Find where the given text appears and provide that cell's center as [x, y] coordinate. 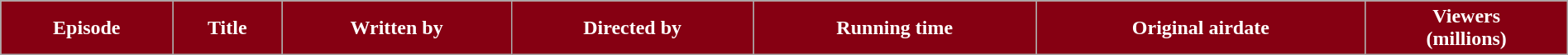
Viewers(millions) [1466, 28]
Running time [895, 28]
Title [227, 28]
Episode [87, 28]
Written by [397, 28]
Original airdate [1201, 28]
Directed by [632, 28]
